Locate the cell with the specified text and output its (X, Y) center coordinate. 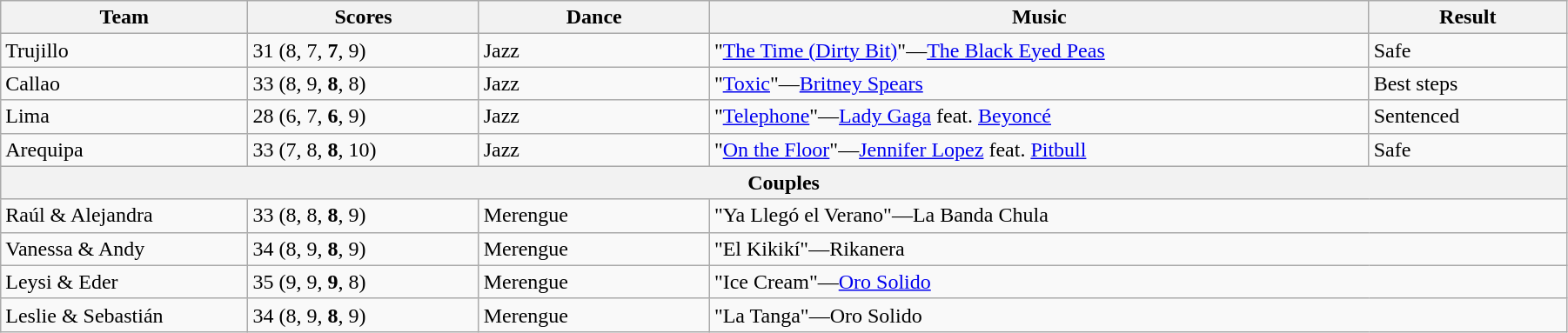
33 (8, 9, 8, 8) (364, 83)
Leysi & Eder (124, 282)
33 (8, 8, 8, 9) (364, 216)
Trujillo (124, 50)
28 (6, 7, 6, 9) (364, 117)
"The Time (Dirty Bit)"—The Black Eyed Peas (1039, 50)
"Ice Cream"—Oro Solido (1138, 282)
"On the Floor"—Jennifer Lopez feat. Pitbull (1039, 150)
Raúl & Alejandra (124, 216)
Team (124, 17)
Arequipa (124, 150)
"Ya Llegó el Verano"—La Banda Chula (1138, 216)
Vanessa & Andy (124, 249)
"La Tanga"—Oro Solido (1138, 315)
33 (7, 8, 8, 10) (364, 150)
Result (1467, 17)
Leslie & Sebastián (124, 315)
Dance (593, 17)
"El Kikikí"—Rikanera (1138, 249)
Couples (784, 183)
31 (8, 7, 7, 9) (364, 50)
35 (9, 9, 9, 8) (364, 282)
Best steps (1467, 83)
Lima (124, 117)
Sentenced (1467, 117)
"Toxic"—Britney Spears (1039, 83)
Callao (124, 83)
Music (1039, 17)
Scores (364, 17)
"Telephone"—Lady Gaga feat. Beyoncé (1039, 117)
